Provide the (X, Y) coordinate of the cell's center where the given text is located.  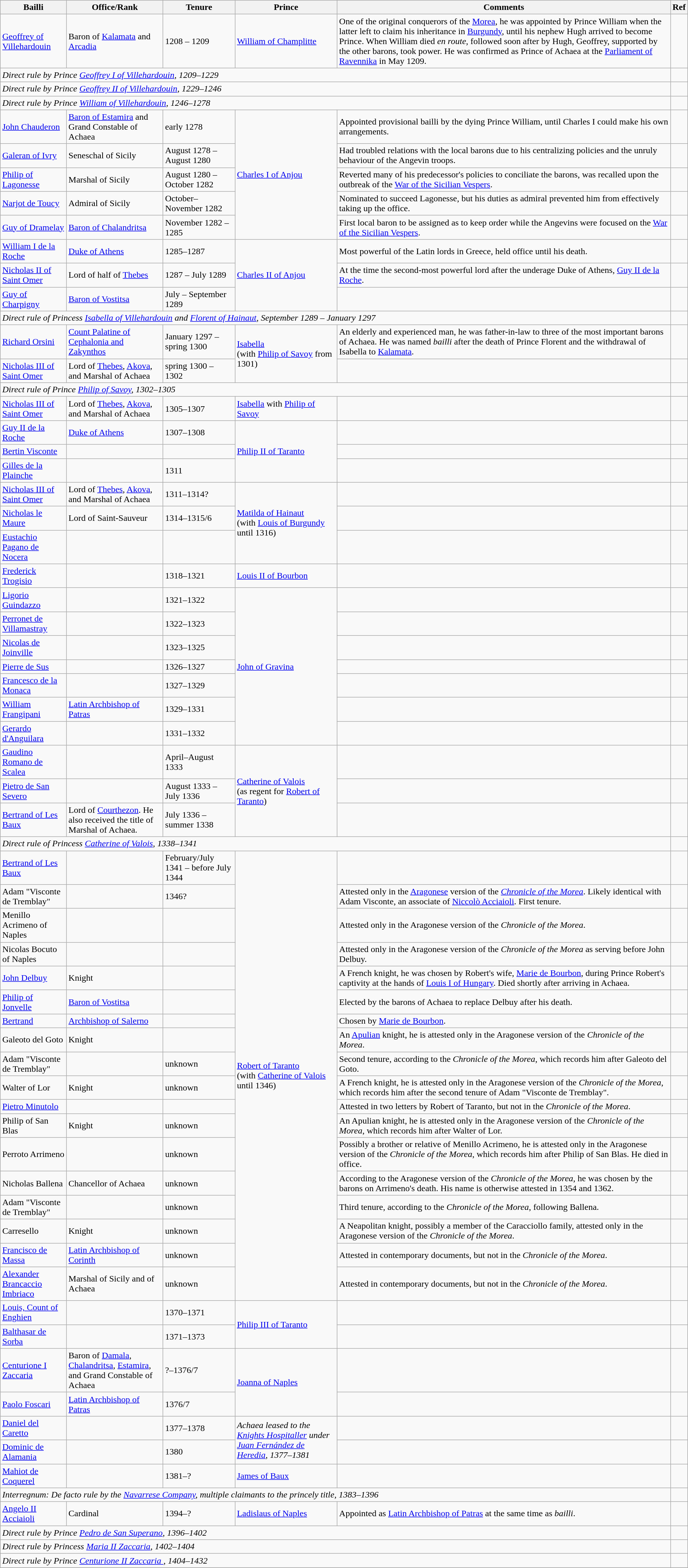
Direct rule of Princess Catherine of Valois, 1338–1341 (335, 844)
William I de la Roche (33, 251)
Angelo II Acciaioli (33, 1514)
Guy of Dramelay (33, 227)
1314–1315/6 (199, 518)
Lord of Saint-Sauveur (115, 518)
Pietro Minutolo (33, 1107)
Most powerful of the Latin lords in Greece, held office until his death. (504, 251)
Isabella(with Philip of Savoy from 1301) (286, 354)
Pierre de Sus (33, 667)
Centurione I Zaccaria (33, 1370)
1377–1378 (199, 1428)
Elected by the barons of Achaea to replace Delbuy after his death. (504, 1002)
Bertin Visconte (33, 451)
1287 – July 1289 (199, 275)
January 1297 – spring 1300 (199, 342)
Ligorio Guindazzo (33, 599)
Direct rule of Princess Isabella of Villehardouin and Florent of Hainaut, September 1289 – January 1297 (335, 318)
Attested in two letters by Robert of Taranto, but not in the Chronicle of the Morea. (504, 1107)
Philip of Jonvelle (33, 1002)
Nicolas Bocuto of Naples (33, 954)
?–1376/7 (199, 1370)
Eustachio Pagano de Nocera (33, 547)
April–August 1333 (199, 762)
Achaea leased to the Knights Hospitaller under Juan Fernández de Heredia, 1377–1381 (286, 1440)
Perronet de Villamastray (33, 624)
Appointed as Latin Archbishop of Patras at the same time as bailli. (504, 1514)
Charles I of Anjou (286, 174)
Dominic de Alamania (33, 1452)
1285–1287 (199, 251)
Ref (679, 7)
Comments (504, 7)
John Chauderon (33, 127)
1307–1308 (199, 433)
Philip of Lagonesse (33, 179)
Direct rule by Prince Pedro de San Superano, 1396–1402 (335, 1533)
Count Palatine of Cephalonia and Zakynthos (115, 342)
Interregnum: De facto rule by the Navarrese Company, multiple claimants to the princely title, 1383–1396 (335, 1495)
Baron of Damala, Chalandritsa, Estamira, and Grand Constable of Achaea (115, 1370)
1370–1371 (199, 1313)
Daniel del Caretto (33, 1428)
Direct rule of Prince Philip of Savoy, 1302–1305 (335, 390)
Robert of Taranto(with Catherine of Valois until 1346) (286, 1075)
Frederick Trogisio (33, 576)
Latin Archbishop of Corinth (115, 1255)
A Neapolitan knight, possibly a member of the Caracciollo family, attested only in the Aragonese version of the Chronicle of the Morea. (504, 1231)
1318–1321 (199, 576)
Guy of Charpigny (33, 299)
Bertrand (33, 1021)
John of Gravina (286, 666)
Marshal of Sicily (115, 179)
Galeoto del Goto (33, 1039)
Reverted many of his predecessor's policies to conciliate the barons, was recalled upon the outbreak of the War of the Sicilian Vespers. (504, 179)
Narjot de Toucy (33, 203)
Mahiot de Coquerel (33, 1476)
Tenure (199, 7)
Baron of Kalamata and Arcadia (115, 41)
Francesco de la Monaca (33, 685)
February/July 1341 – before July 1344 (199, 868)
Paolo Foscari (33, 1404)
Perroto Arrimeno (33, 1154)
William Frangipani (33, 710)
First local baron to be assigned as to keep order while the Angevins were focused on the War of the Sicilian Vespers. (504, 227)
Pietro de San Severo (33, 791)
William of Champlitte (286, 41)
Office/Rank (115, 7)
Isabella with Philip of Savoy (286, 408)
1305–1307 (199, 408)
Matilda of Hainaut(with Louis of Burgundy until 1316) (286, 523)
1311–1314? (199, 494)
Baron of Estamira and Grand Constable of Achaea (115, 127)
At the time the second-most powerful lord after the underage Duke of Athens, Guy II de la Roche. (504, 275)
1376/7 (199, 1404)
Alexander Brancaccio Imbriaco (33, 1284)
Louis ΙΙ of Bourbon (286, 576)
1346? (199, 896)
Gerardo d'Anguilara (33, 733)
Geoffrey of Villehardouin (33, 41)
An Apulian knight, he is attested only in the Aragonese version of the Chronicle of the Morea. (504, 1039)
Direct rule by Prince Geoffrey II of Villehardouin, 1229–1246 (335, 89)
Menillo Acrimeno of Naples (33, 925)
Archbishop of Salerno (115, 1021)
spring 1300 – 1302 (199, 371)
Attested only in the Aragonese version of the Chronicle of the Morea. (504, 925)
1327–1329 (199, 685)
Nicholas II of Saint Omer (33, 275)
Appointed provisional bailli by the dying Prince William, until Charles I could make his own arrangements. (504, 127)
Nicholas le Maure (33, 518)
Ladislaus of Naples (286, 1514)
An Apulian knight, he is attested only in the Aragonese version of the Chronicle of the Morea, which records him after Walter of Lor. (504, 1125)
Cardinal (115, 1514)
Philip III of Taranto (286, 1324)
Galeran of Ivry (33, 156)
October–November 1282 (199, 203)
Joanna of Naples (286, 1382)
Admiral of Sicily (115, 203)
Chosen by Marie de Bourbon. (504, 1021)
Marshal of Sicily and of Achaea (115, 1284)
Direct rule by Princess Maria II Zaccaria, 1402–1404 (335, 1547)
1380 (199, 1452)
1322–1323 (199, 624)
Prince (286, 7)
Nicholas Ballena (33, 1183)
Chancellor of Achaea (115, 1183)
Louis, Count of Enghien (33, 1313)
August 1280 – October 1282 (199, 179)
1311 (199, 470)
Lord of half of Thebes (115, 275)
Nicolas de Joinville (33, 647)
Philip II of Taranto (286, 451)
Third tenure, according to the Chronicle of the Morea, following Ballena. (504, 1207)
early 1278 (199, 127)
Guy II de la Roche (33, 433)
1321–1322 (199, 599)
1331–1332 (199, 733)
Richard Orsini (33, 342)
Walter of Lor (33, 1088)
Direct rule by Prince Geoffrey I of Villehardouin, 1209–1229 (335, 75)
Direct rule by Prince William of Villehardouin, 1246–1278 (335, 103)
1394–? (199, 1514)
Baron of Chalandritsa (115, 227)
Attested only in the Aragonese version of the Chronicle of the Morea as serving before John Delbuy. (504, 954)
1323–1325 (199, 647)
Seneschal of Sicily (115, 156)
Nominated to succeed Lagonesse, but his duties as admiral prevented him from effectively taking up the office. (504, 203)
Gaudino Romano de Scalea (33, 762)
Philip of San Blas (33, 1125)
1371–1373 (199, 1336)
1208 – 1209 (199, 41)
November 1282 – 1285 (199, 227)
Carresello (33, 1231)
1381–? (199, 1476)
Catherine of Valois(as regent for Robert of Taranto) (286, 791)
Charles II of Anjou (286, 275)
Balthasar de Sorba (33, 1336)
Direct rule by Prince Centurione II Zaccaria , 1404–1432 (335, 1561)
1326–1327 (199, 667)
Lord of Courthezon. He also received the title of Marshal of Achaea. (115, 820)
Second tenure, according to the Chronicle of the Morea, which records him after Galeoto del Goto. (504, 1064)
Francisco de Massa (33, 1255)
July – September 1289 (199, 299)
James of Baux (286, 1476)
August 1333 – July 1336 (199, 791)
1329–1331 (199, 710)
John Delbuy (33, 978)
Had troubled relations with the local barons due to his centralizing policies and the unruly behaviour of the Angevin troops. (504, 156)
July 1336 – summer 1338 (199, 820)
Bailli (33, 7)
August 1278 – August 1280 (199, 156)
Gilles de la Plainche (33, 470)
